Capture the cell that displays the provided text and extract its [x, y] central coordinate. 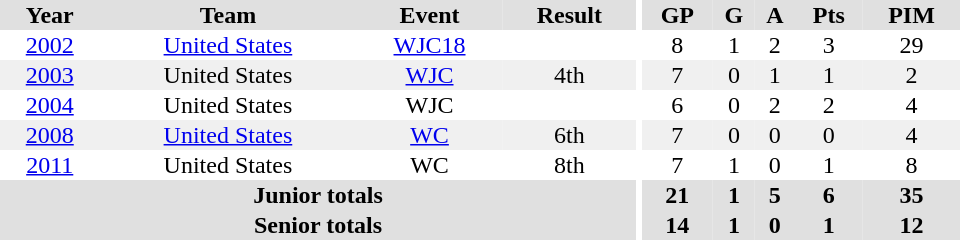
Event [429, 15]
2002 [50, 45]
4th [570, 75]
21 [678, 195]
14 [678, 225]
6th [570, 135]
12 [912, 225]
2008 [50, 135]
5 [775, 195]
29 [912, 45]
G [734, 15]
Junior totals [318, 195]
Year [50, 15]
8th [570, 165]
2003 [50, 75]
GP [678, 15]
Result [570, 15]
A [775, 15]
PIM [912, 15]
2004 [50, 105]
35 [912, 195]
WJC18 [429, 45]
Team [228, 15]
Pts [829, 15]
2011 [50, 165]
Senior totals [318, 225]
3 [829, 45]
